Determine the [x, y] coordinate at the center of the cell enclosing the given text.  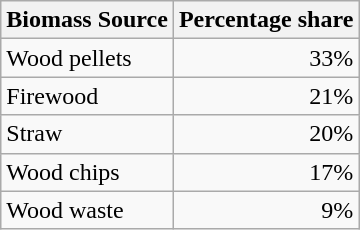
20% [266, 134]
Wood pellets [88, 58]
Wood chips [88, 172]
Percentage share [266, 20]
17% [266, 172]
Straw [88, 134]
21% [266, 96]
33% [266, 58]
Firewood [88, 96]
9% [266, 210]
Wood waste [88, 210]
Biomass Source [88, 20]
